Scan for the cell matching the given text and deliver its [x, y] coordinate at center. 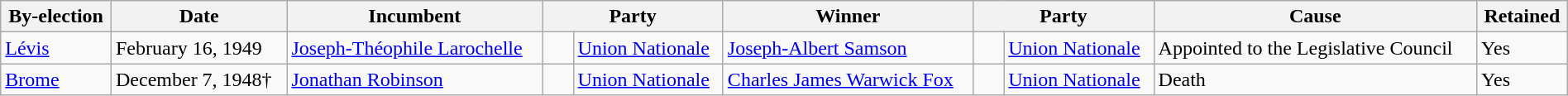
Winner [848, 17]
Charles James Warwick Fox [848, 79]
Date [198, 17]
Cause [1315, 17]
December 7, 1948† [198, 79]
Joseph-Théophile Larochelle [415, 48]
Retained [1523, 17]
By-election [56, 17]
Incumbent [415, 17]
Brome [56, 79]
February 16, 1949 [198, 48]
Lévis [56, 48]
Jonathan Robinson [415, 79]
Joseph-Albert Samson [848, 48]
Death [1315, 79]
Appointed to the Legislative Council [1315, 48]
